Pinpoint the cell where the given text exists, returning its (X, Y) midpoint coordinate. 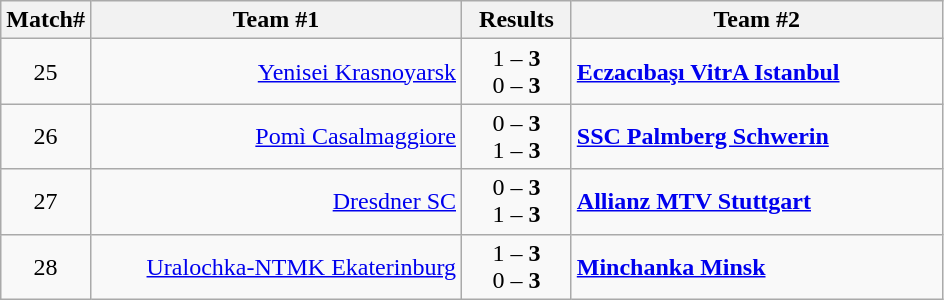
Pomì Casalmaggiore (276, 136)
28 (46, 266)
Allianz MTV Stuttgart (756, 202)
27 (46, 202)
Dresdner SC (276, 202)
Minchanka Minsk (756, 266)
Team #1 (276, 20)
SSC Palmberg Schwerin (756, 136)
26 (46, 136)
Uralochka-NTMK Ekaterinburg (276, 266)
Results (517, 20)
Team #2 (756, 20)
25 (46, 72)
Eczacıbaşı VitrA Istanbul (756, 72)
Yenisei Krasnoyarsk (276, 72)
Match# (46, 20)
